Search for the cell housing the specified text and yield its (X, Y) center coordinate. 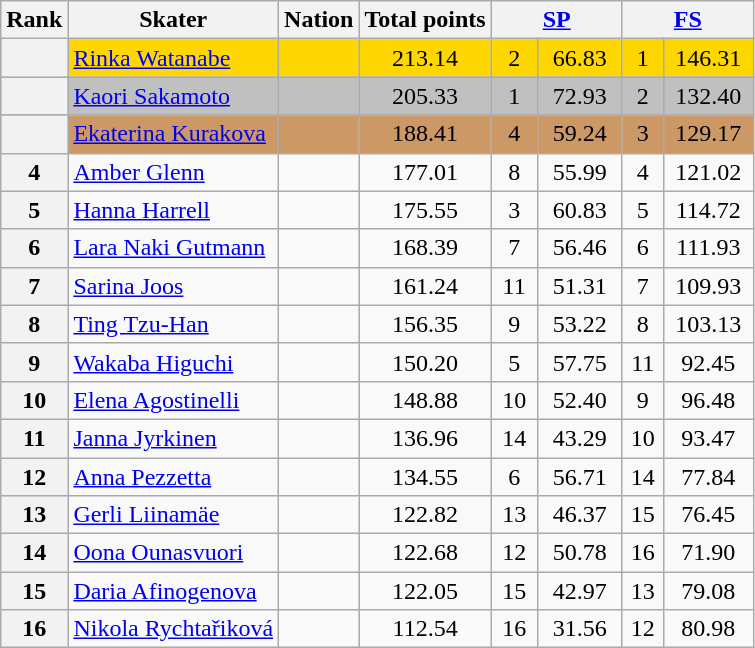
Anna Pezzetta (174, 477)
FS (688, 20)
146.31 (708, 58)
175.55 (425, 210)
168.39 (425, 248)
134.55 (425, 477)
177.01 (425, 172)
57.75 (580, 362)
66.83 (580, 58)
Elena Agostinelli (174, 400)
122.82 (425, 515)
43.29 (580, 438)
Skater (174, 20)
Nikola Rychtařiková (174, 629)
71.90 (708, 553)
96.48 (708, 400)
121.02 (708, 172)
103.13 (708, 324)
51.31 (580, 286)
Amber Glenn (174, 172)
Kaori Sakamoto (174, 96)
150.20 (425, 362)
Janna Jyrkinen (174, 438)
42.97 (580, 591)
213.14 (425, 58)
55.99 (580, 172)
Nation (319, 20)
188.41 (425, 134)
Oona Ounasvuori (174, 553)
114.72 (708, 210)
111.93 (708, 248)
122.68 (425, 553)
109.93 (708, 286)
Wakaba Higuchi (174, 362)
46.37 (580, 515)
136.96 (425, 438)
Rinka Watanabe (174, 58)
56.46 (580, 248)
Ting Tzu-Han (174, 324)
132.40 (708, 96)
53.22 (580, 324)
129.17 (708, 134)
Lara Naki Gutmann (174, 248)
Hanna Harrell (174, 210)
Gerli Liinamäe (174, 515)
77.84 (708, 477)
Total points (425, 20)
Daria Afinogenova (174, 591)
Sarina Joos (174, 286)
76.45 (708, 515)
112.54 (425, 629)
148.88 (425, 400)
Rank (34, 20)
92.45 (708, 362)
161.24 (425, 286)
50.78 (580, 553)
Ekaterina Kurakova (174, 134)
56.71 (580, 477)
79.08 (708, 591)
205.33 (425, 96)
60.83 (580, 210)
31.56 (580, 629)
52.40 (580, 400)
59.24 (580, 134)
156.35 (425, 324)
93.47 (708, 438)
72.93 (580, 96)
80.98 (708, 629)
122.05 (425, 591)
SP (556, 20)
